Pinpoint the cell where the given text exists, returning its (x, y) midpoint coordinate. 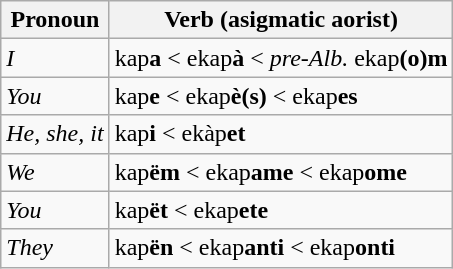
kapëm < ekapame < ekapome (281, 172)
kapa < ekapà < pre-Alb. ekap(o)m (281, 58)
They (55, 248)
He, she, it (55, 134)
Verb (asigmatic aorist) (281, 20)
kapët < ekapete (281, 210)
We (55, 172)
kape < ekapè(s) < ekapes (281, 96)
kapën < ekapanti < ekaponti (281, 248)
Pronoun (55, 20)
kapi < ekàpet (281, 134)
I (55, 58)
